Capture the cell that displays the provided text and extract its (X, Y) central coordinate. 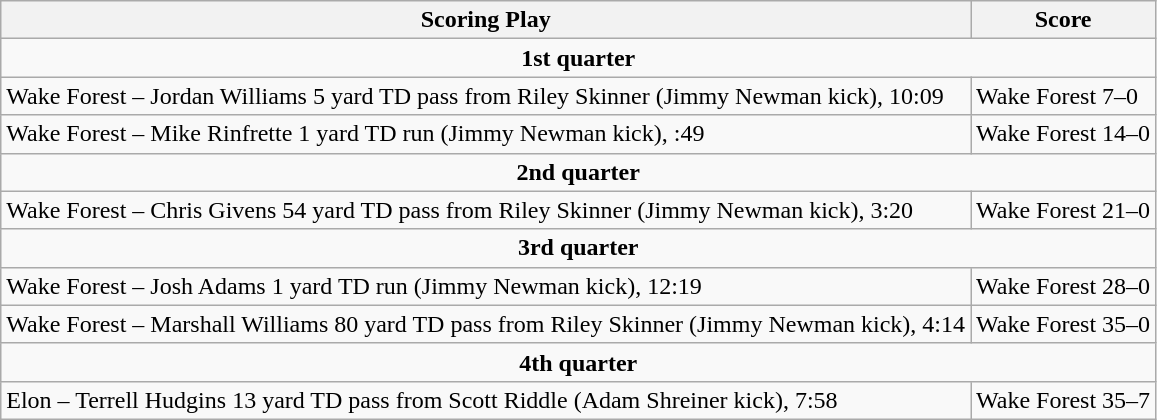
4th quarter (578, 362)
Wake Forest – Chris Givens 54 yard TD pass from Riley Skinner (Jimmy Newman kick), 3:20 (486, 210)
Wake Forest – Josh Adams 1 yard TD run (Jimmy Newman kick), 12:19 (486, 286)
Wake Forest – Marshall Williams 80 yard TD pass from Riley Skinner (Jimmy Newman kick), 4:14 (486, 324)
Scoring Play (486, 20)
Wake Forest 28–0 (1064, 286)
Elon – Terrell Hudgins 13 yard TD pass from Scott Riddle (Adam Shreiner kick), 7:58 (486, 400)
Score (1064, 20)
Wake Forest – Mike Rinfrette 1 yard TD run (Jimmy Newman kick), :49 (486, 134)
Wake Forest 14–0 (1064, 134)
Wake Forest – Jordan Williams 5 yard TD pass from Riley Skinner (Jimmy Newman kick), 10:09 (486, 96)
1st quarter (578, 58)
Wake Forest 35–0 (1064, 324)
Wake Forest 21–0 (1064, 210)
Wake Forest 35–7 (1064, 400)
Wake Forest 7–0 (1064, 96)
3rd quarter (578, 248)
2nd quarter (578, 172)
